For the text-containing cell, return its midpoint in [X, Y] coordinate format. 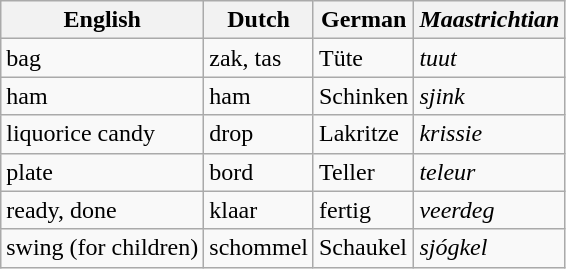
plate [102, 172]
bord [259, 172]
fertig [363, 210]
English [102, 20]
veerdeg [490, 210]
tuut [490, 58]
bag [102, 58]
teleur [490, 172]
German [363, 20]
klaar [259, 210]
sjink [490, 96]
sjógkel [490, 248]
liquorice candy [102, 134]
Maastrichtian [490, 20]
Dutch [259, 20]
zak, tas [259, 58]
Schinken [363, 96]
swing (for children) [102, 248]
drop [259, 134]
Teller [363, 172]
Tüte [363, 58]
Lakritze [363, 134]
Schaukel [363, 248]
ready, done [102, 210]
schommel [259, 248]
krissie [490, 134]
